Extract the [X, Y] coordinate from the center of the cell holding the provided text.  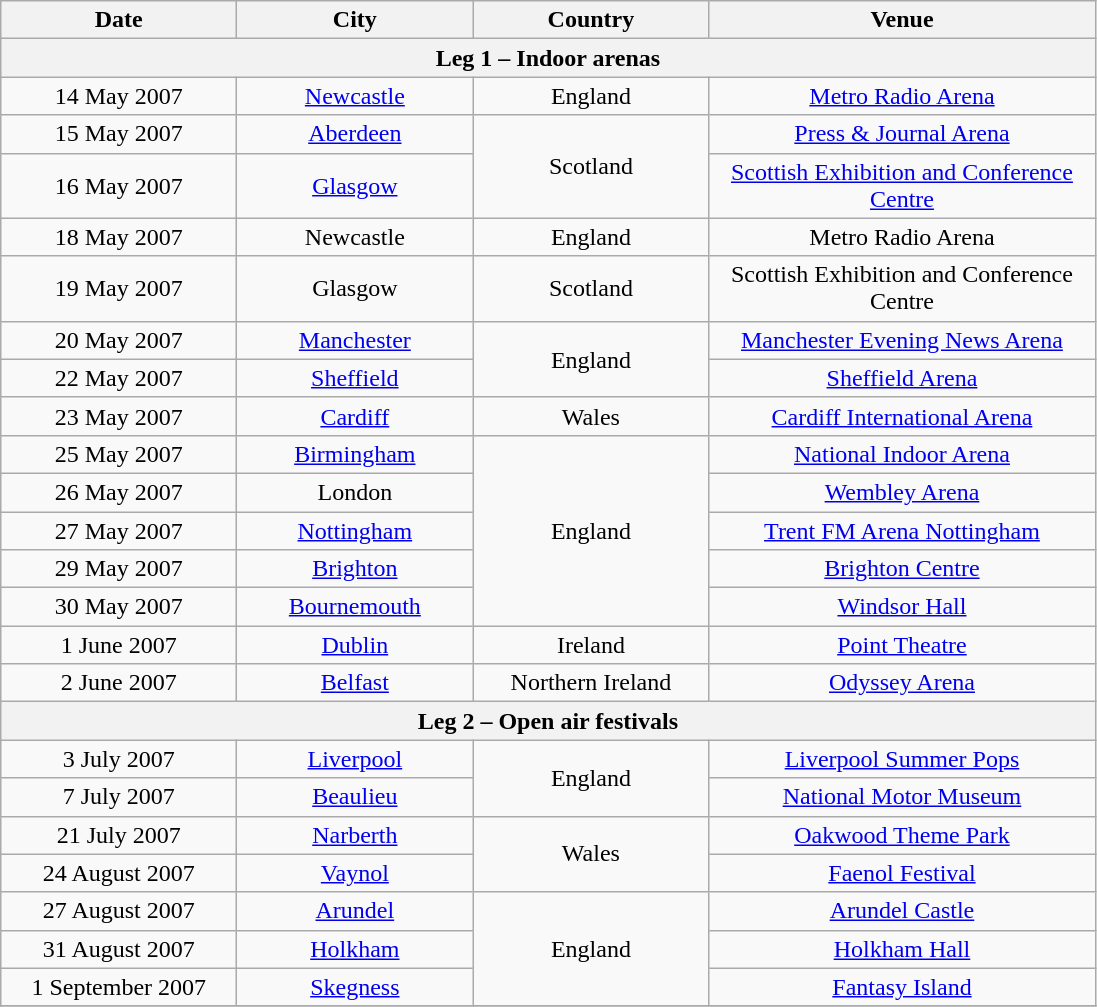
Press & Journal Arena [902, 134]
14 May 2007 [119, 96]
23 May 2007 [119, 416]
Country [591, 20]
29 May 2007 [119, 569]
Nottingham [355, 531]
Birmingham [355, 454]
26 May 2007 [119, 492]
30 May 2007 [119, 607]
Brighton [355, 569]
16 May 2007 [119, 186]
Beaulieu [355, 797]
Liverpool Summer Pops [902, 759]
National Motor Museum [902, 797]
1 September 2007 [119, 987]
National Indoor Arena [902, 454]
24 August 2007 [119, 873]
Ireland [591, 645]
18 May 2007 [119, 237]
Odyssey Arena [902, 683]
19 May 2007 [119, 288]
Oakwood Theme Park [902, 835]
Vaynol [355, 873]
3 July 2007 [119, 759]
Faenol Festival [902, 873]
Date [119, 20]
27 May 2007 [119, 531]
Arundel Castle [902, 911]
Manchester Evening News Arena [902, 340]
1 June 2007 [119, 645]
Leg 2 – Open air festivals [548, 721]
Skegness [355, 987]
Brighton Centre [902, 569]
Holkham Hall [902, 949]
Windsor Hall [902, 607]
Point Theatre [902, 645]
21 July 2007 [119, 835]
Bournemouth [355, 607]
27 August 2007 [119, 911]
Arundel [355, 911]
Sheffield [355, 378]
22 May 2007 [119, 378]
15 May 2007 [119, 134]
Liverpool [355, 759]
Leg 1 – Indoor arenas [548, 58]
Fantasy Island [902, 987]
Wembley Arena [902, 492]
2 June 2007 [119, 683]
7 July 2007 [119, 797]
Northern Ireland [591, 683]
Cardiff International Arena [902, 416]
Aberdeen [355, 134]
City [355, 20]
20 May 2007 [119, 340]
London [355, 492]
Belfast [355, 683]
31 August 2007 [119, 949]
Trent FM Arena Nottingham [902, 531]
25 May 2007 [119, 454]
Manchester [355, 340]
Sheffield Arena [902, 378]
Holkham [355, 949]
Cardiff [355, 416]
Dublin [355, 645]
Venue [902, 20]
Narberth [355, 835]
